Extract the [X, Y] coordinate from the center of the cell holding the provided text.  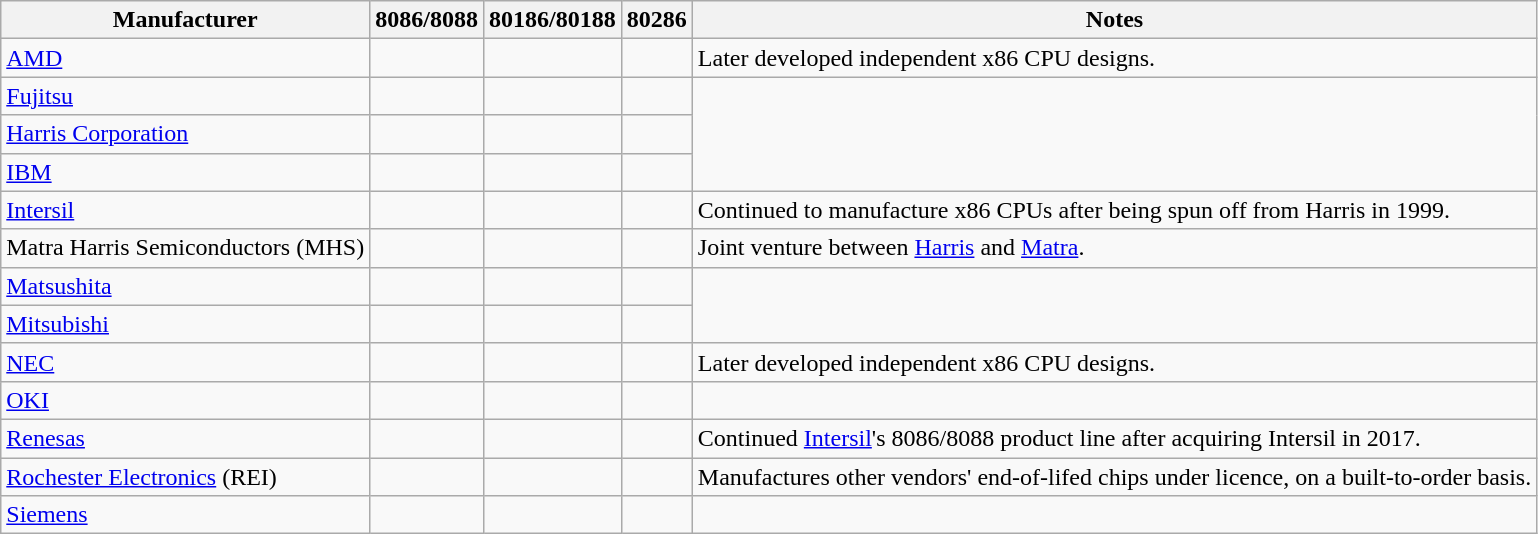
Joint venture between Harris and Matra. [1114, 248]
80186/80188 [552, 20]
8086/8088 [427, 20]
Manufacturer [186, 20]
Continued Intersil's 8086/8088 product line after acquiring Intersil in 2017. [1114, 438]
Continued to manufacture x86 CPUs after being spun off from Harris in 1999. [1114, 210]
Manufactures other vendors' end-of-lifed chips under licence, on a built-to-order basis. [1114, 477]
Matsushita [186, 286]
Rochester Electronics (REI) [186, 477]
Renesas [186, 438]
Fujitsu [186, 96]
AMD [186, 58]
80286 [656, 20]
Harris Corporation [186, 134]
NEC [186, 362]
IBM [186, 172]
Notes [1114, 20]
Mitsubishi [186, 324]
Intersil [186, 210]
Siemens [186, 515]
OKI [186, 400]
Matra Harris Semiconductors (MHS) [186, 248]
